Locate the cell with the specified text and output its [X, Y] center coordinate. 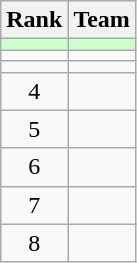
8 [34, 243]
5 [34, 129]
Rank [34, 20]
4 [34, 91]
7 [34, 205]
6 [34, 167]
Team [102, 20]
